Search for the cell housing the specified text and yield its [x, y] center coordinate. 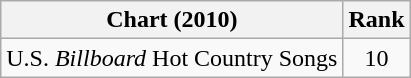
Rank [376, 20]
10 [376, 58]
Chart (2010) [172, 20]
U.S. Billboard Hot Country Songs [172, 58]
